Identify which cell holds the provided text, then report its [X, Y] central coordinate. 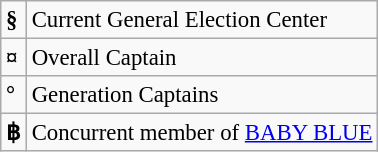
฿ [14, 133]
¤ [14, 58]
° [14, 95]
Concurrent member of BABY BLUE [202, 133]
§ [14, 20]
Generation Captains [202, 95]
Overall Captain [202, 58]
Current General Election Center [202, 20]
